Locate the cell with the specified text and output its (x, y) center coordinate. 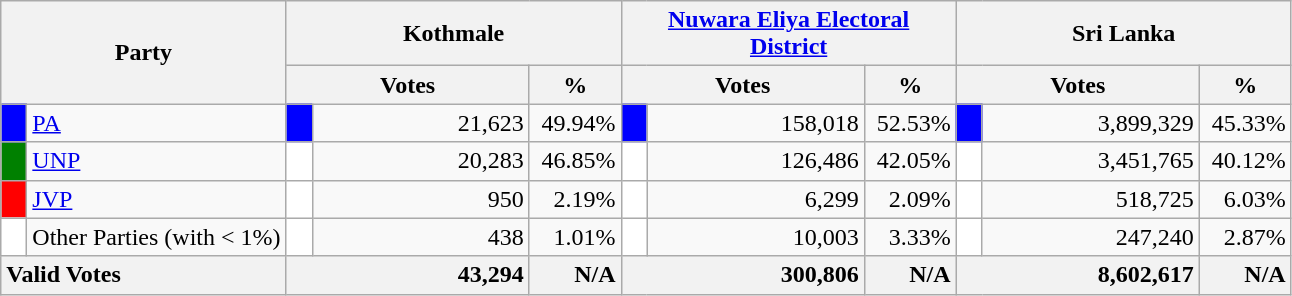
300,806 (742, 275)
1.01% (575, 237)
Party (144, 52)
6,299 (756, 199)
52.53% (910, 123)
Valid Votes (144, 275)
3,451,765 (1090, 161)
Kothmale (454, 34)
21,623 (420, 123)
20,283 (420, 161)
JVP (156, 199)
518,725 (1090, 199)
40.12% (1245, 161)
Nuwara Eliya Electoral District (788, 34)
2.19% (575, 199)
PA (156, 123)
UNP (156, 161)
2.87% (1245, 237)
Other Parties (with < 1%) (156, 237)
8,602,617 (1078, 275)
3.33% (910, 237)
3,899,329 (1090, 123)
Sri Lanka (1124, 34)
42.05% (910, 161)
6.03% (1245, 199)
2.09% (910, 199)
438 (420, 237)
247,240 (1090, 237)
45.33% (1245, 123)
950 (420, 199)
158,018 (756, 123)
43,294 (408, 275)
126,486 (756, 161)
10,003 (756, 237)
49.94% (575, 123)
46.85% (575, 161)
